Return the (X, Y) coordinate for the center point of the cell that contains the specified text.  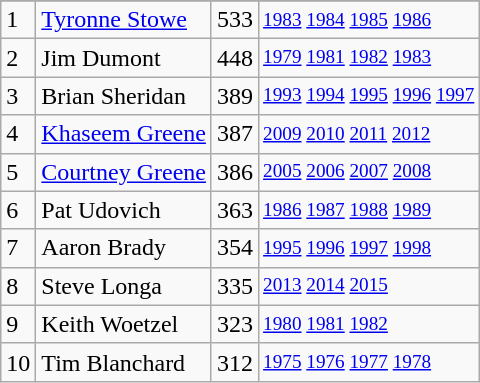
2005 2006 2007 2008 (369, 172)
363 (234, 210)
312 (234, 362)
387 (234, 134)
2 (18, 58)
1986 1987 1988 1989 (369, 210)
323 (234, 324)
7 (18, 248)
1993 1994 1995 1996 1997 (369, 96)
Aaron Brady (124, 248)
1980 1981 1982 (369, 324)
5 (18, 172)
Courtney Greene (124, 172)
1995 1996 1997 1998 (369, 248)
Keith Woetzel (124, 324)
389 (234, 96)
1979 1981 1982 1983 (369, 58)
9 (18, 324)
1975 1976 1977 1978 (369, 362)
448 (234, 58)
Pat Udovich (124, 210)
1 (18, 20)
386 (234, 172)
2009 2010 2011 2012 (369, 134)
8 (18, 286)
335 (234, 286)
4 (18, 134)
533 (234, 20)
3 (18, 96)
6 (18, 210)
2013 2014 2015 (369, 286)
1983 1984 1985 1986 (369, 20)
Tyronne Stowe (124, 20)
Steve Longa (124, 286)
354 (234, 248)
Brian Sheridan (124, 96)
Jim Dumont (124, 58)
Tim Blanchard (124, 362)
Khaseem Greene (124, 134)
10 (18, 362)
